Extract the (X, Y) coordinate from the center of the cell holding the provided text.  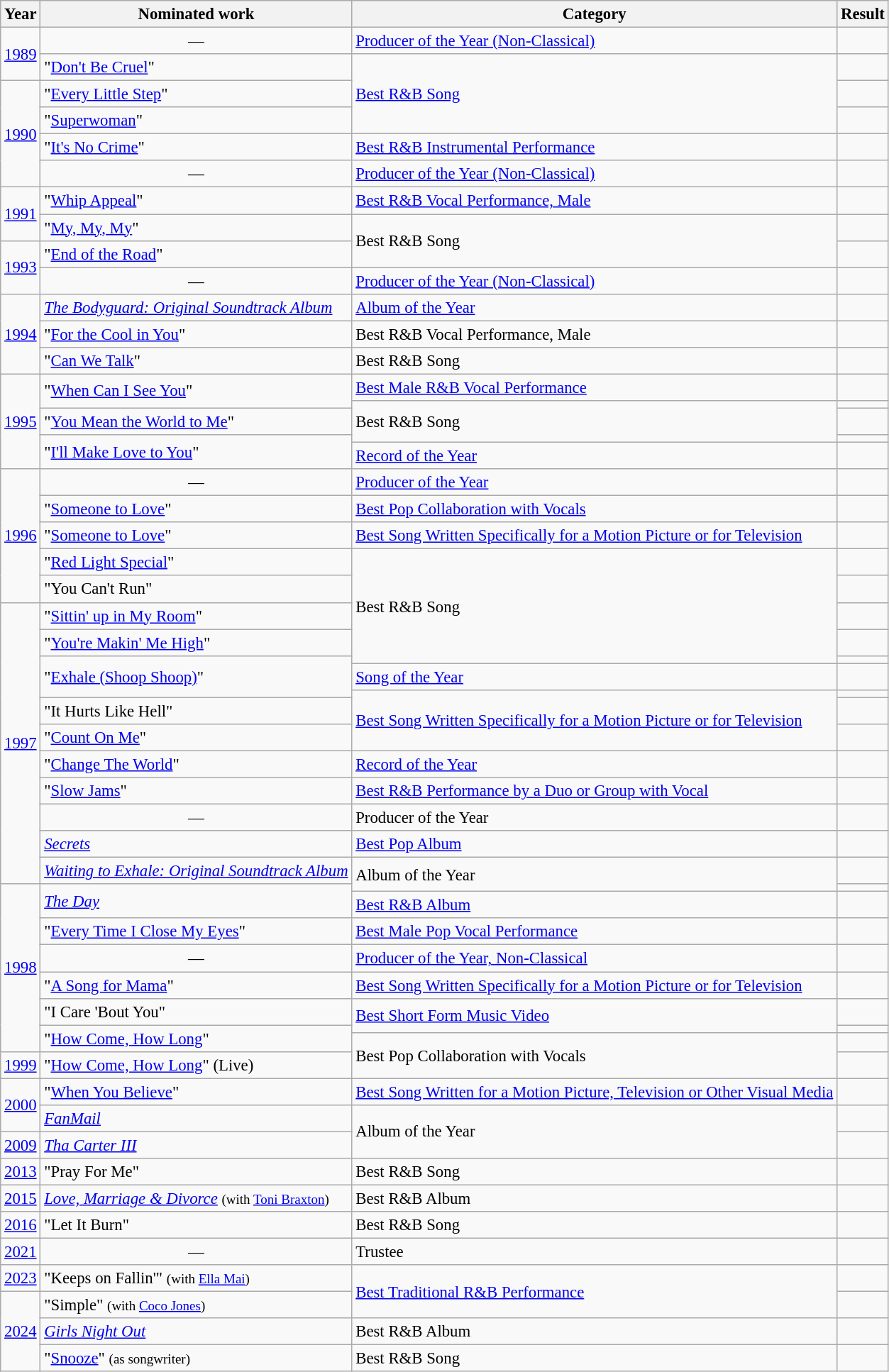
"How Come, How Long" (Live) (196, 1065)
"Can We Talk" (196, 361)
1998 (21, 968)
Category (595, 14)
"End of the Road" (196, 254)
"Superwoman" (196, 121)
Song of the Year (595, 677)
"How Come, How Long" (196, 1039)
2023 (21, 1278)
Girls Night Out (196, 1332)
"Every Time I Close My Eyes" (196, 931)
"Let It Burn" (196, 1225)
Year (21, 14)
"Exhale (Shoop Shoop)" (196, 677)
"Change The World" (196, 764)
1991 (21, 214)
"Every Little Step" (196, 94)
"My, My, My" (196, 228)
1995 (21, 421)
Best R&B Performance by a Duo or Group with Vocal (595, 791)
"You Can't Run" (196, 590)
"When Can I See You" (196, 391)
Best Pop Album (595, 844)
2009 (21, 1145)
"I Care 'Bout You" (196, 1012)
Trustee (595, 1252)
2024 (21, 1332)
"Whip Appeal" (196, 201)
"Pray For Me" (196, 1172)
Tha Carter III (196, 1145)
Result (863, 14)
Best Male Pop Vocal Performance (595, 931)
"You Mean the World to Me" (196, 421)
"When You Believe" (196, 1092)
The Bodyguard: Original Soundtrack Album (196, 307)
"Slow Jams" (196, 791)
"It's No Crime" (196, 148)
"You're Makin' Me High" (196, 643)
"It Hurts Like Hell" (196, 711)
Best Male R&B Vocal Performance (595, 387)
"For the Cool in You" (196, 334)
"Simple" (with Coco Jones) (196, 1305)
2000 (21, 1105)
"Snooze" (as songwriter) (196, 1359)
2015 (21, 1198)
"Sittin' up in My Room" (196, 616)
2021 (21, 1252)
Nominated work (196, 14)
1996 (21, 536)
"Keeps on Fallin'" (with Ella Mai) (196, 1278)
1993 (21, 267)
Secrets (196, 844)
1989 (21, 54)
Best Short Form Music Video (595, 1015)
Love, Marriage & Divorce (with Toni Braxton) (196, 1198)
"Red Light Special" (196, 563)
FanMail (196, 1119)
"Don't Be Cruel" (196, 67)
Best Song Written for a Motion Picture, Television or Other Visual Media (595, 1092)
1997 (21, 743)
Best R&B Instrumental Performance (595, 148)
"I'll Make Love to You" (196, 452)
2016 (21, 1225)
1990 (21, 134)
Waiting to Exhale: Original Soundtrack Album (196, 871)
"A Song for Mama" (196, 985)
"Count On Me" (196, 738)
Producer of the Year, Non-Classical (595, 958)
1994 (21, 333)
2013 (21, 1172)
Best Traditional R&B Performance (595, 1291)
The Day (196, 901)
1999 (21, 1065)
